Capture the cell that displays the provided text and extract its [x, y] central coordinate. 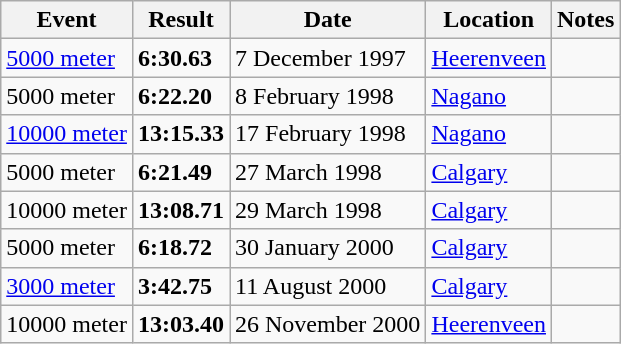
6:22.20 [180, 96]
Notes [586, 20]
Date [328, 20]
30 January 2000 [328, 248]
8 February 1998 [328, 96]
3:42.75 [180, 286]
Event [67, 20]
3000 meter [67, 286]
26 November 2000 [328, 324]
11 August 2000 [328, 286]
6:21.49 [180, 172]
6:18.72 [180, 248]
17 February 1998 [328, 134]
27 March 1998 [328, 172]
7 December 1997 [328, 58]
13:15.33 [180, 134]
Location [489, 20]
Result [180, 20]
29 March 1998 [328, 210]
6:30.63 [180, 58]
13:08.71 [180, 210]
13:03.40 [180, 324]
